Output the (X, Y) coordinate of the center of the cell containing the given text.  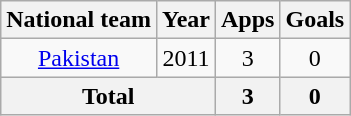
National team (79, 20)
Year (186, 20)
Pakistan (79, 58)
Goals (315, 20)
Apps (248, 20)
Total (108, 96)
2011 (186, 58)
